Locate the cell with the specified text and output its [X, Y] center coordinate. 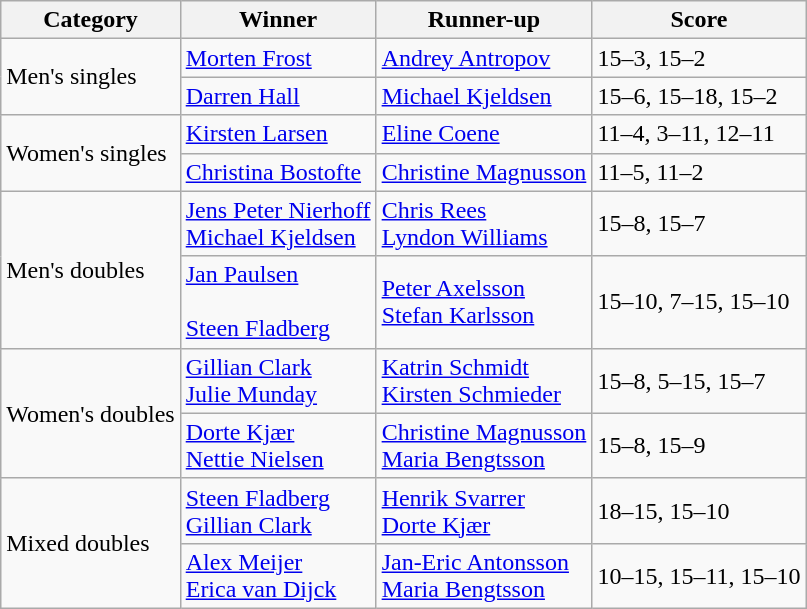
Peter Axelsson Stefan Karlsson [484, 302]
Michael Kjeldsen [484, 96]
Jens Peter Nierhoff Michael Kjeldsen [278, 224]
Dorte Kjær Nettie Nielsen [278, 446]
Category [90, 20]
Score [699, 20]
Jan Paulsen Steen Fladberg [278, 302]
Men's doubles [90, 270]
Winner [278, 20]
10–15, 15–11, 15–10 [699, 576]
Jan-Eric Antonsson Maria Bengtsson [484, 576]
Alex Meijer Erica van Dijck [278, 576]
Women's singles [90, 153]
Andrey Antropov [484, 58]
Chris Rees Lyndon Williams [484, 224]
11–4, 3–11, 12–11 [699, 134]
Henrik Svarrer Dorte Kjær [484, 510]
15–3, 15–2 [699, 58]
18–15, 15–10 [699, 510]
Christine Magnusson Maria Bengtsson [484, 446]
Gillian Clark Julie Munday [278, 380]
15–8, 15–7 [699, 224]
15–8, 5–15, 15–7 [699, 380]
11–5, 11–2 [699, 172]
Christina Bostofte [278, 172]
Katrin Schmidt Kirsten Schmieder [484, 380]
15–8, 15–9 [699, 446]
15–6, 15–18, 15–2 [699, 96]
Darren Hall [278, 96]
15–10, 7–15, 15–10 [699, 302]
Mixed doubles [90, 543]
Steen Fladberg Gillian Clark [278, 510]
Women's doubles [90, 413]
Christine Magnusson [484, 172]
Runner-up [484, 20]
Men's singles [90, 77]
Kirsten Larsen [278, 134]
Morten Frost [278, 58]
Eline Coene [484, 134]
